Find where the given text appears and provide that cell's center as (X, Y) coordinate. 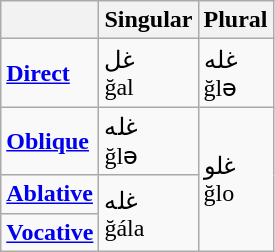
غلهğála (148, 213)
غلوğlo (236, 179)
Ablative (50, 194)
غلğal (148, 73)
Plural (236, 20)
Direct (50, 73)
Oblique (50, 141)
Singular (148, 20)
Vocative (50, 232)
